Locate the cell with the specified text and output its [X, Y] center coordinate. 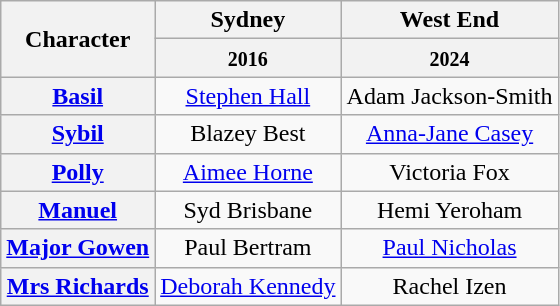
2024 [450, 58]
Sybil [78, 134]
Paul Bertram [248, 248]
Syd Brisbane [248, 210]
Hemi Yeroham [450, 210]
Sydney [248, 20]
Blazey Best [248, 134]
Stephen Hall [248, 96]
Adam Jackson-Smith [450, 96]
West End [450, 20]
Mrs Richards [78, 286]
Basil [78, 96]
2016 [248, 58]
Deborah Kennedy [248, 286]
Anna-Jane Casey [450, 134]
Character [78, 39]
Manuel [78, 210]
Polly [78, 172]
Aimee Horne [248, 172]
Major Gowen [78, 248]
Paul Nicholas [450, 248]
Victoria Fox [450, 172]
Rachel Izen [450, 286]
